Search for the cell housing the specified text and yield its (X, Y) center coordinate. 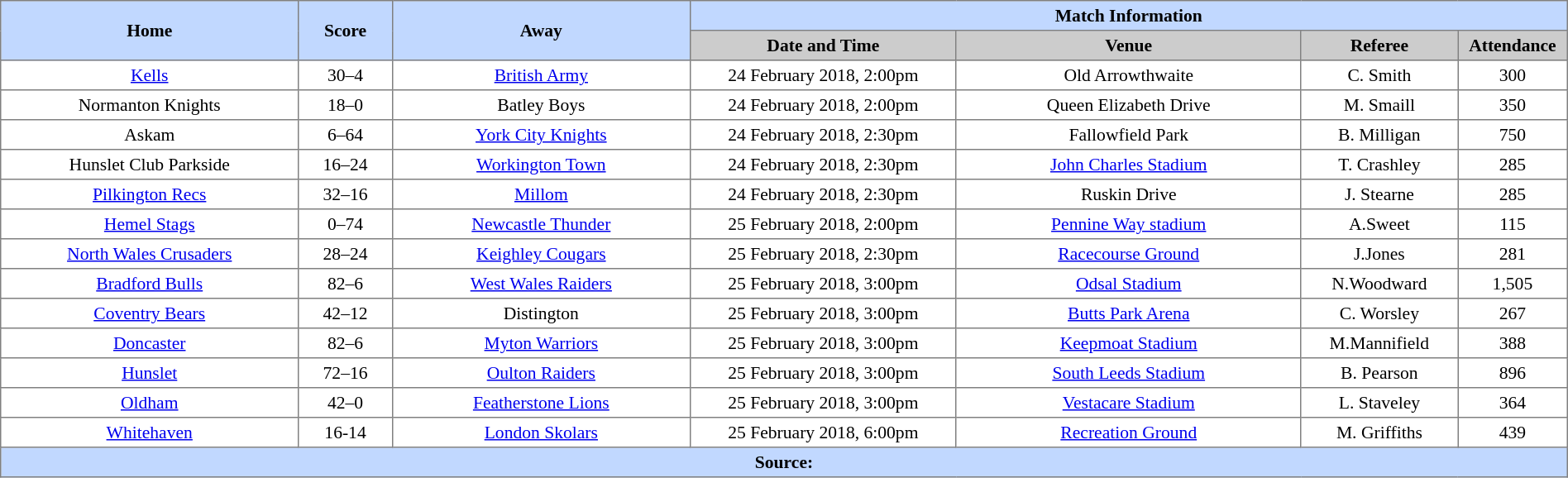
Venue (1128, 45)
Distington (541, 313)
18–0 (346, 105)
Match Information (1128, 16)
Doncaster (150, 343)
John Charles Stadium (1128, 165)
Attendance (1513, 45)
C. Smith (1379, 75)
25 February 2018, 2:30pm (823, 254)
16–24 (346, 165)
Batley Boys (541, 105)
Fallowfield Park (1128, 135)
West Wales Raiders (541, 284)
York City Knights (541, 135)
Coventry Bears (150, 313)
British Army (541, 75)
Score (346, 31)
Hunslet (150, 373)
364 (1513, 403)
Butts Park Arena (1128, 313)
1,505 (1513, 284)
Away (541, 31)
Whitehaven (150, 433)
0–74 (346, 224)
16-14 (346, 433)
Date and Time (823, 45)
72–16 (346, 373)
Racecourse Ground (1128, 254)
32–16 (346, 194)
42–12 (346, 313)
Hunslet Club Parkside (150, 165)
Oulton Raiders (541, 373)
B. Milligan (1379, 135)
Home (150, 31)
25 February 2018, 2:00pm (823, 224)
Old Arrowthwaite (1128, 75)
439 (1513, 433)
267 (1513, 313)
6–64 (346, 135)
28–24 (346, 254)
Normanton Knights (150, 105)
Hemel Stags (150, 224)
Ruskin Drive (1128, 194)
Pennine Way stadium (1128, 224)
N.Woodward (1379, 284)
750 (1513, 135)
J.Jones (1379, 254)
Keepmoat Stadium (1128, 343)
L. Staveley (1379, 403)
281 (1513, 254)
115 (1513, 224)
Vestacare Stadium (1128, 403)
South Leeds Stadium (1128, 373)
B. Pearson (1379, 373)
A.Sweet (1379, 224)
42–0 (346, 403)
North Wales Crusaders (150, 254)
Source: (784, 462)
Millom (541, 194)
Odsal Stadium (1128, 284)
Featherstone Lions (541, 403)
300 (1513, 75)
Recreation Ground (1128, 433)
M. Griffiths (1379, 433)
Kells (150, 75)
Askam (150, 135)
Queen Elizabeth Drive (1128, 105)
M.Mannifield (1379, 343)
Myton Warriors (541, 343)
Workington Town (541, 165)
M. Smaill (1379, 105)
Newcastle Thunder (541, 224)
350 (1513, 105)
Keighley Cougars (541, 254)
J. Stearne (1379, 194)
Pilkington Recs (150, 194)
Bradford Bulls (150, 284)
Referee (1379, 45)
T. Crashley (1379, 165)
London Skolars (541, 433)
30–4 (346, 75)
Oldham (150, 403)
C. Worsley (1379, 313)
388 (1513, 343)
896 (1513, 373)
25 February 2018, 6:00pm (823, 433)
